Find where the given text appears and provide that cell's center as [X, Y] coordinate. 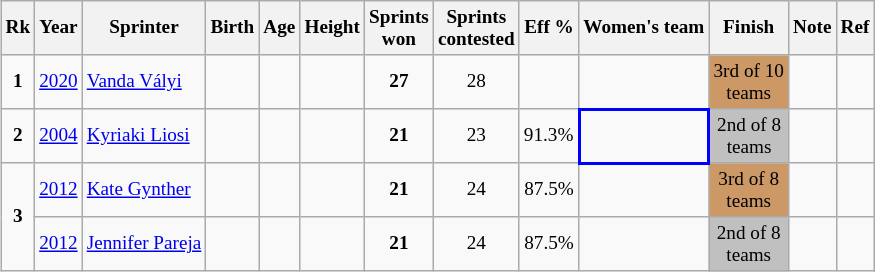
Sprintscontested [476, 28]
Kate Gynther [144, 190]
1 [18, 82]
Rk [18, 28]
3rd of 8teams [749, 190]
Women's team [644, 28]
3rd of 10teams [749, 82]
Year [59, 28]
91.3% [548, 136]
Sprintswon [398, 28]
Jennifer Pareja [144, 244]
Age [280, 28]
Birth [232, 28]
28 [476, 82]
Eff % [548, 28]
Finish [749, 28]
2004 [59, 136]
Vanda Vályi [144, 82]
Ref [855, 28]
Sprinter [144, 28]
Height [332, 28]
23 [476, 136]
2020 [59, 82]
3 [18, 217]
27 [398, 82]
Note [812, 28]
2 [18, 136]
Kyriaki Liosi [144, 136]
